Return the [X, Y] coordinate for the center point of the cell that contains the specified text.  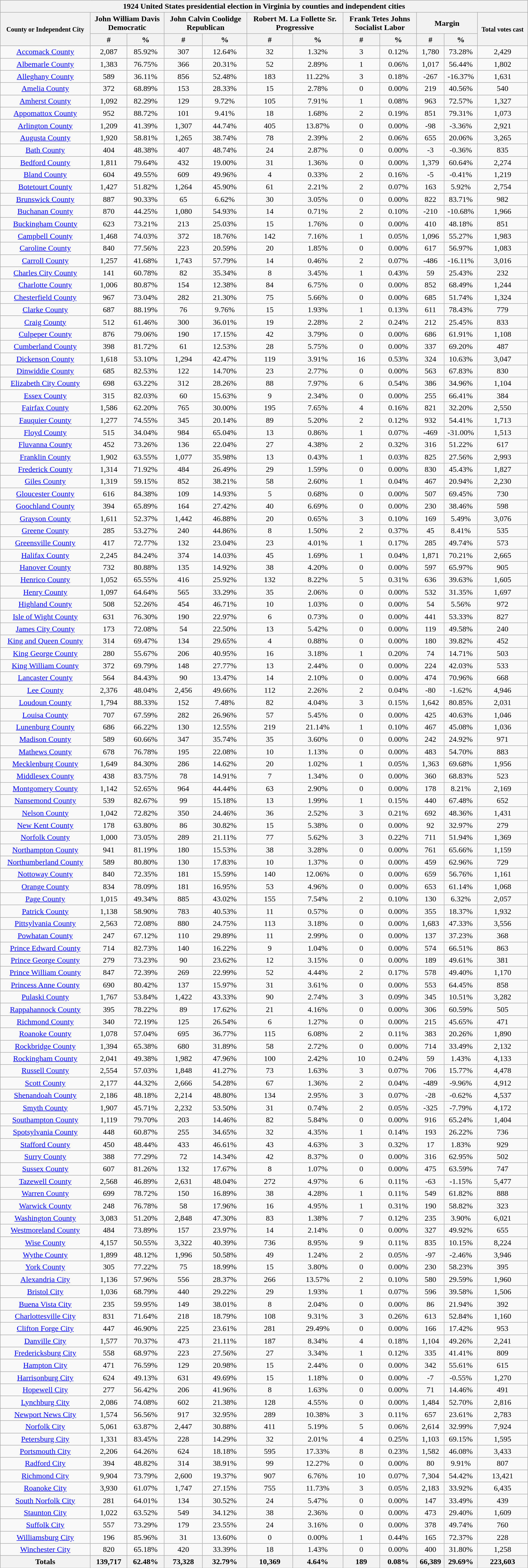
82.67% [146, 801]
38.21% [225, 481]
2,232 [183, 1107]
Danville City [45, 1341]
2.52% [318, 813]
1,577 [109, 1341]
Fauquier County [45, 420]
941 [109, 850]
13.87% [318, 125]
2.78% [318, 89]
44.32% [146, 1083]
Harrisonburg City [45, 1378]
1.03% [318, 604]
1.34% [318, 776]
2,563 [109, 923]
38.01% [225, 1304]
1,022 [109, 1513]
Northampton County [45, 850]
916 [431, 1120]
508 [109, 604]
65.55% [146, 580]
34.96% [461, 383]
13.57% [318, 1279]
109 [183, 494]
3,930 [109, 1488]
47.96% [225, 1058]
2,177 [109, 1083]
22.99% [225, 973]
7.91% [318, 101]
Franklin County [45, 457]
1,277 [109, 420]
3.91% [318, 359]
41.27% [225, 1071]
Floyd County [45, 432]
266 [269, 1279]
17.42% [461, 1328]
69.45% [461, 494]
Hopewell City [45, 1390]
Nottoway County [45, 874]
1,108 [503, 334]
1,015 [109, 899]
56.42% [146, 1390]
Robert M. La Follette Sr.Progressive [295, 23]
929 [503, 1145]
3.34% [318, 1353]
7,924 [503, 1427]
157 [183, 1230]
Winchester City [45, 1550]
2,993 [503, 457]
2.28% [318, 322]
312 [183, 383]
14.34% [225, 1157]
84.38% [146, 494]
491 [503, 1390]
40.63% [461, 715]
Frederick County [45, 469]
2,848 [183, 1218]
-3 [431, 150]
8.37% [318, 1157]
Middlesex County [45, 776]
2,057 [503, 899]
14.29% [225, 1439]
90.33% [146, 199]
69.79% [146, 666]
833 [503, 322]
2,041 [109, 1058]
2,456 [183, 690]
4,172 [503, 1107]
3.61% [318, 985]
Rappahannock County [45, 1009]
20.98% [225, 1365]
136 [183, 445]
1,046 [503, 715]
984 [183, 432]
30.00% [225, 408]
17.67% [225, 1169]
Chesterfield County [45, 297]
611 [431, 310]
164 [183, 506]
1,871 [431, 555]
653 [431, 887]
63.55% [146, 457]
779 [503, 310]
1,468 [109, 236]
1,609 [503, 1513]
-489 [431, 1083]
Albemarle County [45, 64]
Elizabeth City County [45, 383]
337 [431, 346]
6.62% [225, 199]
4.44% [318, 973]
Richmond City [45, 1476]
2,206 [109, 1451]
16.89% [225, 1194]
3.16% [318, 1525]
64.45% [461, 985]
580 [431, 1279]
193 [431, 1132]
272 [269, 1181]
56.76% [461, 874]
74 [431, 653]
33.29% [225, 592]
Buena Vista City [45, 1304]
69.47% [146, 641]
765 [183, 408]
Dickenson County [45, 359]
85.92% [146, 52]
20.59% [225, 248]
0.88% [318, 641]
67.83% [461, 371]
Hanover County [45, 568]
18.37% [461, 911]
558 [109, 1353]
65.38% [146, 1046]
1,586 [109, 408]
15.53% [225, 850]
34.12% [225, 1513]
578 [431, 973]
64.01% [146, 1500]
1,379 [431, 162]
57.04% [146, 1034]
885 [183, 899]
81.19% [146, 850]
459 [431, 862]
44.25% [146, 212]
225 [183, 1328]
863 [503, 948]
-325 [431, 1107]
636 [431, 580]
1,422 [183, 997]
2,550 [503, 408]
79.06% [146, 334]
Nelson County [45, 813]
71.92% [146, 469]
1924 United States presidential election in Virginia by counties and independent cities [264, 6]
66.51% [461, 948]
14.71% [461, 653]
1,899 [109, 1255]
15.63% [225, 396]
26.49% [225, 469]
2,241 [503, 1341]
60.64% [461, 162]
70.37% [146, 1341]
0.33% [318, 175]
1,017 [431, 64]
1,170 [503, 973]
Greene County [45, 531]
187 [269, 1341]
0.23% [398, 1451]
John Calvin CoolidgeRepublican [206, 23]
67 [269, 1083]
31.80% [461, 1550]
761 [431, 850]
1,982 [183, 1058]
166 [431, 1328]
7.16% [318, 236]
49.69% [225, 1378]
963 [431, 101]
62.96% [461, 862]
690 [109, 985]
54.28% [225, 1083]
4,478 [503, 1071]
224 [431, 666]
83.71% [461, 199]
60 [183, 396]
563 [431, 371]
1,780 [431, 52]
5.62% [318, 838]
46.08% [461, 1451]
374 [183, 555]
85.96% [146, 1537]
971 [503, 739]
711 [431, 838]
1,902 [109, 457]
Spotsylvania County [45, 1132]
31.35% [461, 592]
-9.96% [461, 1083]
42.47% [225, 359]
2,245 [109, 555]
6.08% [318, 1034]
84.43% [146, 678]
2,783 [503, 1414]
223,603 [503, 1562]
10.63% [461, 359]
88.19% [146, 310]
12.06% [318, 874]
917 [183, 1414]
856 [183, 76]
598 [503, 506]
858 [503, 985]
53.50% [225, 1107]
27.77% [225, 666]
1,209 [109, 125]
60.59% [461, 1009]
Highland County [45, 604]
-2.46% [461, 1255]
0.20% [398, 653]
1,078 [109, 1034]
148 [183, 666]
73 [269, 1071]
1,258 [503, 1550]
825 [431, 457]
323 [503, 1206]
51.94% [461, 838]
49.58% [461, 629]
2.06% [318, 592]
101 [183, 113]
29.22% [225, 1292]
4.95% [318, 1206]
King William County [45, 666]
4.35% [318, 1132]
2,376 [109, 690]
540 [503, 89]
1,811 [109, 162]
61.07% [146, 1488]
Lynchburg City [45, 1402]
2,214 [183, 1095]
3,946 [503, 1255]
Campbell County [45, 236]
72.39% [146, 973]
6.32% [461, 899]
2.42% [318, 1058]
0.09% [398, 997]
366 [183, 64]
483 [431, 752]
72.57% [461, 101]
12.53% [225, 346]
49.66% [225, 690]
18.18% [225, 1451]
60.87% [146, 1132]
1.99% [318, 801]
0.03% [398, 457]
9.72% [225, 101]
76 [183, 310]
81.72% [146, 346]
1,802 [503, 64]
1,920 [109, 138]
-3.36% [461, 125]
-267 [431, 76]
67.12% [146, 936]
Fairfax County [45, 408]
65.89% [146, 506]
35.34% [225, 273]
4.04% [318, 702]
880 [183, 923]
80.42% [146, 985]
-5 [431, 175]
2,921 [503, 125]
1,244 [503, 285]
Total votes cast [503, 29]
67.59% [146, 715]
Fluvanna County [45, 445]
46.88% [225, 518]
Dinwiddie County [45, 371]
80 [431, 1464]
232 [503, 273]
49.34% [146, 899]
Loudoun County [45, 702]
-0.36% [461, 150]
1,219 [503, 175]
17.62% [225, 1009]
1,097 [109, 592]
5.20% [318, 420]
1.83% [461, 1145]
66.41% [461, 396]
5.42% [318, 629]
49.13% [146, 1378]
47.30% [225, 1218]
2.21% [318, 187]
615 [503, 1365]
4.96% [318, 887]
Warren County [45, 1194]
62.95% [461, 1157]
84 [269, 285]
1,327 [503, 101]
21.38% [225, 1402]
76.30% [146, 617]
417 [109, 543]
0.13% [398, 310]
24.75% [225, 923]
9.91% [461, 1464]
60.66% [146, 739]
Clarke County [45, 310]
51.74% [461, 297]
74.03% [146, 236]
972 [503, 604]
Rockbridge County [45, 1046]
82.53% [146, 371]
30.88% [225, 1427]
28 [269, 346]
4,537 [503, 1095]
4.63% [318, 1145]
3.90% [461, 1218]
502 [503, 1157]
Bedford County [45, 162]
340 [109, 1022]
953 [503, 1328]
2.26% [318, 690]
-7 [431, 1378]
2.34% [318, 396]
0.25% [398, 1439]
36 [269, 813]
69.68% [461, 764]
31.89% [225, 1046]
0.86% [318, 432]
1,956 [503, 764]
142 [269, 236]
-7.79% [461, 1107]
Russell County [45, 1071]
507 [431, 494]
1,052 [109, 580]
2.77% [318, 371]
22.04% [225, 445]
27.42% [225, 506]
574 [431, 948]
73.89% [146, 1230]
2,183 [431, 1488]
269 [183, 973]
53.10% [146, 359]
1,683 [431, 923]
141 [109, 273]
-16.11% [461, 261]
Petersburg City [45, 1439]
33.39% [225, 1550]
1,605 [503, 580]
2.01% [318, 1439]
King George County [45, 653]
15.18% [225, 801]
6,435 [503, 1488]
821 [431, 408]
Essex County [45, 396]
1,983 [503, 236]
25.92% [225, 580]
7.65% [318, 408]
122 [183, 371]
45.65% [461, 1022]
2,600 [183, 1476]
565 [183, 592]
425 [431, 715]
280 [109, 653]
Prince William County [45, 973]
11.73% [318, 1488]
45.71% [146, 1107]
49.38% [146, 1058]
35.74% [225, 739]
Augusta County [45, 138]
78.72% [146, 1194]
454 [183, 604]
8.41% [461, 531]
247 [109, 936]
964 [183, 789]
61.82% [461, 1194]
573 [503, 543]
21.94% [461, 1304]
83.75% [146, 776]
755 [269, 1488]
39.82% [461, 641]
242 [431, 739]
52.65% [146, 789]
73.28% [461, 52]
46.61% [225, 1145]
65.66% [461, 850]
68.83% [461, 776]
County or Independent City [45, 29]
-210 [431, 212]
687 [109, 310]
2,631 [183, 1181]
0.65% [318, 518]
68.79% [146, 1292]
2,031 [503, 702]
3,083 [109, 1218]
212 [431, 322]
1,119 [109, 1120]
368 [503, 936]
Shenandoah County [45, 1095]
3,265 [503, 138]
623 [109, 224]
-80 [431, 690]
25.43% [461, 273]
203 [183, 1120]
1,907 [109, 1107]
Northumberland County [45, 862]
12 [269, 960]
9.31% [318, 1316]
-10.68% [461, 212]
14.03% [225, 555]
1,161 [503, 874]
2,568 [109, 1181]
62.48% [146, 1562]
1,369 [503, 838]
Scott County [45, 1083]
698 [109, 383]
392 [503, 1304]
Craig County [45, 322]
888 [503, 1194]
597 [431, 568]
1,713 [503, 420]
54.42% [461, 1476]
831 [109, 1316]
Roanoke County [45, 1034]
29.40% [461, 1513]
43.02% [225, 899]
6.76% [318, 1476]
8.22% [318, 580]
Prince Edward County [45, 948]
1.37% [318, 862]
24.92% [461, 739]
533 [503, 666]
37.23% [461, 936]
Surry County [45, 1157]
2,169 [503, 789]
707 [109, 715]
21.14% [318, 727]
4,157 [109, 1243]
Sussex County [45, 1169]
Louisa County [45, 715]
56.97% [461, 248]
1,068 [503, 887]
57 [269, 715]
0.53% [398, 359]
Bath County [45, 150]
52.37% [146, 518]
71 [431, 1390]
-469 [431, 432]
38.46% [461, 506]
2,274 [503, 162]
2,087 [109, 52]
907 [269, 1476]
81.26% [146, 1169]
77.22% [146, 1267]
29.89% [225, 936]
128 [269, 1402]
-0.62% [461, 1095]
17.83% [225, 862]
3.28% [318, 850]
1.69% [318, 555]
149 [183, 1304]
Newport News City [45, 1414]
5.66% [318, 297]
17 [431, 1145]
1,649 [109, 764]
169 [431, 518]
1,848 [183, 1071]
248 [109, 1206]
84.30% [146, 764]
65.18% [146, 1550]
Clifton Forge City [45, 1328]
3.60% [318, 739]
887 [109, 199]
153 [183, 89]
112 [269, 690]
678 [109, 752]
595 [269, 1451]
49.26% [461, 1341]
2,816 [503, 1402]
1,582 [431, 1451]
3,016 [503, 261]
32.97% [461, 825]
8.34% [318, 1341]
613 [431, 1316]
760 [503, 1525]
604 [109, 175]
Roanoke City [45, 1488]
5.92% [461, 187]
277 [109, 1390]
1.18% [318, 1378]
73.05% [146, 838]
657 [431, 1414]
809 [503, 1353]
932 [431, 420]
5.47% [318, 1500]
21.30% [225, 297]
48.12% [146, 1255]
21 [269, 1009]
Williamsburg City [45, 1537]
2.72% [318, 1046]
15.77% [461, 1071]
154 [183, 285]
-16.37% [461, 76]
17.33% [318, 1451]
12.64% [225, 52]
147 [431, 1500]
1,506 [503, 1292]
40 [269, 506]
55.67% [146, 653]
125 [183, 1022]
26.96% [225, 715]
13,421 [503, 1476]
Princess Anne County [45, 985]
347 [183, 739]
1,427 [109, 187]
-97 [431, 1255]
45.08% [461, 727]
532 [431, 592]
1,890 [503, 1034]
1,142 [109, 789]
52.70% [461, 1402]
0.73% [318, 617]
2.10% [318, 678]
Buchanan County [45, 212]
24.46% [225, 813]
307 [183, 52]
80.80% [146, 862]
79.70% [146, 1120]
Buckingham County [45, 224]
834 [109, 887]
51.20% [146, 1218]
381 [503, 960]
63.87% [146, 1427]
Amelia County [45, 89]
0.57% [318, 911]
20.14% [225, 420]
1,270 [503, 1378]
-28 [431, 1095]
40.56% [461, 89]
4.55% [318, 1402]
83 [269, 1218]
32.79% [225, 1562]
32.95% [225, 1414]
433 [183, 1145]
4.38% [318, 445]
8,224 [503, 1243]
82.73% [146, 948]
Nansemond County [45, 801]
Arlington County [45, 125]
7.54% [318, 899]
Halifax County [45, 555]
16.22% [225, 948]
65.24% [461, 1120]
23.97% [225, 1230]
79.31% [461, 113]
28.26% [225, 383]
22.97% [225, 617]
South Norfolk City [45, 1500]
52.48% [225, 76]
416 [183, 580]
1,595 [503, 1439]
40.53% [225, 911]
1,324 [503, 297]
14.92% [225, 568]
2.99% [318, 936]
905 [503, 568]
10,369 [269, 1562]
952 [109, 113]
870 [109, 212]
Washington County [45, 1218]
-98 [431, 125]
61.91% [461, 334]
2.14% [318, 1230]
2,754 [503, 187]
59.15% [146, 481]
64.26% [146, 1451]
342 [431, 1365]
46.89% [146, 1181]
29.69% [461, 1562]
1,611 [109, 518]
10.51% [461, 997]
73.79% [146, 1476]
386 [431, 383]
72.37% [461, 1537]
706 [431, 1071]
63.59% [461, 1169]
48.74% [225, 150]
67.48% [461, 801]
Totals [45, 1562]
Hampton City [45, 1365]
72.35% [146, 874]
0.46% [318, 261]
407 [183, 150]
324 [431, 359]
55.61% [461, 1365]
699 [109, 1194]
77.29% [146, 1157]
30.52% [225, 1500]
847 [109, 973]
Southampton County [45, 1120]
2,429 [503, 52]
49.96% [225, 175]
1,314 [109, 469]
Amherst County [45, 101]
38.91% [225, 1464]
1,331 [109, 1439]
213 [183, 224]
52.26% [146, 604]
1,932 [503, 911]
0.54% [398, 383]
41.68% [146, 261]
668 [503, 678]
79.64% [146, 162]
1,096 [431, 236]
982 [503, 199]
438 [109, 776]
Mathews County [45, 752]
65.97% [461, 568]
5.19% [318, 1427]
New Kent County [45, 825]
2,230 [503, 481]
73.29% [146, 1525]
36.01% [225, 322]
3.05% [318, 199]
448 [109, 1132]
876 [109, 334]
72.82% [146, 813]
Margin [447, 23]
1,642 [431, 702]
29.65% [225, 641]
1,073 [503, 113]
2,086 [109, 1402]
1,138 [109, 911]
Smyth County [45, 1107]
45.43% [461, 469]
4,946 [503, 690]
384 [503, 396]
553 [431, 985]
44.74% [225, 125]
14.70% [225, 371]
Caroline County [45, 248]
20.31% [225, 64]
17.96% [225, 1206]
10.15% [461, 1243]
26.54% [225, 1022]
1,103 [431, 1439]
692 [431, 813]
73.26% [146, 445]
25.03% [225, 224]
69.20% [461, 346]
Mecklenburg County [45, 764]
1,077 [183, 457]
77 [269, 838]
474 [431, 678]
47.33% [461, 923]
7,304 [431, 1476]
1,083 [503, 248]
33.92% [461, 1488]
30 [269, 199]
20.94% [461, 481]
2,132 [503, 1046]
54.93% [225, 212]
63.52% [146, 1513]
503 [503, 653]
48.82% [146, 1464]
34.04% [146, 432]
Westmoreland County [45, 1230]
420 [183, 1550]
-0.55% [461, 1378]
82.03% [146, 396]
4.16% [318, 1009]
1.04% [318, 948]
13.60% [225, 1537]
1,442 [183, 518]
398 [109, 346]
40.95% [225, 653]
63.22% [146, 383]
Orange County [45, 887]
44.86% [225, 531]
1,631 [503, 76]
1,767 [109, 997]
7.97% [318, 383]
-63 [431, 1181]
0.37% [398, 531]
Norfolk County [45, 838]
Wise County [45, 1243]
8.21% [461, 789]
Accomack County [45, 52]
1,363 [431, 764]
652 [503, 801]
535 [503, 531]
306 [431, 1009]
4.97% [318, 1181]
73.21% [146, 224]
215 [431, 1022]
732 [109, 568]
43 [269, 1145]
36.11% [146, 76]
Isle of Wight County [45, 617]
32.99% [461, 1427]
183 [269, 76]
609 [183, 175]
61.14% [461, 887]
2,614 [431, 1427]
76.59% [146, 1365]
22.50% [225, 629]
659 [431, 874]
1,697 [503, 592]
45.90% [225, 187]
4.64% [318, 1562]
58.82% [461, 1206]
Lee County [45, 690]
3,047 [503, 359]
Pulaski County [45, 997]
1,431 [503, 813]
1,394 [109, 1046]
Carroll County [45, 261]
0.19% [398, 113]
York County [45, 1267]
505 [503, 1009]
410 [431, 224]
48.38% [146, 150]
46.90% [146, 1328]
115 [269, 1034]
88 [269, 383]
7.48% [225, 702]
41.41% [461, 1353]
1.13% [318, 752]
447 [109, 1328]
51.82% [146, 187]
65 [183, 199]
Henrico County [45, 580]
John William Davis Democratic [127, 23]
2,186 [109, 1095]
113 [269, 923]
66.22% [146, 727]
50.58% [225, 1255]
1.07% [318, 1169]
0.21% [398, 813]
730 [503, 494]
6.75% [318, 285]
Powhatan County [45, 936]
556 [183, 1279]
80.88% [146, 568]
70.21% [461, 555]
3,556 [503, 923]
23.55% [225, 1525]
Madison County [45, 739]
820 [109, 1550]
13.47% [225, 678]
100 [269, 1058]
1,080 [183, 212]
327 [431, 1230]
1.02% [318, 764]
405 [269, 125]
61.46% [146, 322]
46.71% [225, 604]
110 [183, 936]
108 [269, 1316]
300 [183, 322]
30.82% [225, 825]
2.87% [318, 150]
557 [109, 1525]
15.59% [225, 874]
Henry County [45, 592]
52.84% [461, 1316]
14.62% [225, 764]
63.80% [146, 825]
695 [183, 1034]
1,747 [183, 1488]
35.98% [225, 457]
1,404 [503, 1120]
64.64% [146, 592]
596 [431, 1292]
Staunton City [45, 1513]
Bland County [45, 175]
12.27% [318, 1464]
Lunenburg County [45, 727]
60.78% [146, 273]
-1.62% [461, 690]
78.09% [146, 887]
Pittsylvania County [45, 923]
0.14% [398, 1132]
Appomattox County [45, 113]
Alleghany County [45, 76]
827 [503, 617]
29.49% [318, 1328]
5.84% [318, 1120]
1,383 [109, 64]
487 [503, 346]
388 [109, 1157]
218 [183, 1316]
3,322 [183, 1243]
6,021 [503, 1218]
3.15% [318, 960]
39.58% [461, 1292]
1,827 [503, 469]
Norfolk City [45, 1427]
1,618 [109, 359]
42.03% [461, 666]
58.81% [146, 138]
3,433 [503, 1451]
475 [431, 1169]
36.77% [225, 1034]
135 [183, 568]
73.23% [146, 960]
25.45% [461, 322]
Grayson County [45, 518]
59.95% [146, 1304]
68.49% [461, 285]
53.27% [146, 531]
139,717 [109, 1562]
73,328 [183, 1562]
77.56% [146, 248]
49 [269, 1255]
29.59% [461, 1279]
6.69% [318, 506]
Stafford County [45, 1145]
5.38% [318, 825]
1,996 [183, 1255]
2.39% [318, 138]
2,665 [503, 555]
54.70% [461, 752]
3,282 [503, 997]
564 [109, 678]
Wythe County [45, 1255]
Charlottesville City [45, 1316]
38.74% [225, 138]
2,554 [109, 1071]
1,136 [109, 1279]
1,092 [109, 101]
378 [431, 1525]
0.71% [318, 212]
1,319 [109, 481]
58.90% [146, 911]
57.03% [146, 1071]
48.44% [146, 1145]
65.04% [225, 432]
53.33% [461, 617]
4,133 [503, 1058]
54.41% [461, 420]
14.93% [225, 494]
2,666 [183, 1083]
14.91% [225, 776]
88.72% [146, 113]
523 [503, 776]
539 [109, 801]
Tazewell County [45, 1181]
27.15% [225, 1488]
82.29% [146, 101]
1.27% [318, 1022]
34.65% [225, 1132]
56.44% [461, 64]
74.08% [146, 1402]
439 [503, 1500]
2.04% [318, 1304]
Giles County [45, 481]
305 [109, 1267]
57.96% [146, 1279]
57.79% [225, 261]
1,513 [503, 432]
78.22% [146, 1009]
20.06% [461, 138]
-486 [431, 261]
39.63% [461, 580]
68.97% [146, 1353]
196 [109, 1537]
0.74% [318, 1107]
155 [269, 899]
88.33% [146, 702]
50.55% [146, 1243]
152 [183, 702]
72.77% [146, 543]
9.76% [225, 310]
1.85% [318, 248]
Portsmouth City [45, 1451]
2,447 [183, 1427]
286 [183, 764]
335 [431, 1353]
4.28% [318, 1194]
53 [269, 887]
Gloucester County [45, 494]
40.39% [225, 1243]
163 [431, 187]
71.64% [146, 1316]
9,904 [109, 1476]
66,389 [431, 1562]
69.15% [461, 1439]
92 [431, 825]
1,574 [109, 1414]
Greensville County [45, 543]
84.24% [146, 555]
76.75% [146, 64]
0.22% [398, 838]
Cumberland County [45, 346]
5,061 [109, 1427]
49.92% [461, 1230]
Suffolk City [45, 1525]
2.95% [318, 1095]
3.79% [318, 334]
822 [431, 199]
11.22% [318, 76]
1.76% [318, 224]
1,294 [183, 359]
883 [503, 752]
747 [503, 1169]
Botetourt County [45, 187]
63 [269, 789]
1,307 [183, 125]
1,264 [183, 187]
49.55% [146, 175]
8.95% [318, 1243]
20.26% [461, 1034]
441 [431, 617]
18.79% [225, 1316]
74.55% [146, 420]
165 [431, 1537]
5.56% [461, 604]
616 [109, 494]
360 [431, 776]
Rockingham County [45, 1058]
70.96% [461, 678]
Charlotte County [45, 285]
1,743 [183, 261]
41.39% [146, 125]
1,159 [503, 850]
383 [431, 1034]
41.96% [225, 1390]
2.74% [318, 997]
967 [109, 297]
1,966 [503, 212]
78.43% [461, 310]
51.22% [461, 445]
1.68% [318, 113]
Fredericksburg City [45, 1353]
72.19% [146, 1022]
80.87% [146, 285]
15.97% [225, 985]
23.62% [225, 960]
729 [503, 862]
18.76% [225, 236]
1,006 [109, 285]
9.41% [225, 113]
58.23% [461, 1267]
1,265 [183, 138]
19 [269, 322]
1.38% [318, 1218]
1,257 [109, 261]
10.38% [318, 1414]
22.08% [225, 752]
515 [109, 432]
Montgomery County [45, 789]
1,042 [109, 813]
Brunswick County [45, 199]
62.20% [146, 408]
83.45% [146, 1439]
400 [431, 1550]
44.44% [225, 789]
5.49% [461, 518]
1,160 [503, 1316]
1,484 [431, 1402]
55.27% [461, 236]
43.33% [225, 997]
48.80% [225, 1095]
2.90% [318, 789]
Lancaster County [45, 678]
56.56% [146, 1414]
-0.41% [461, 175]
1,794 [109, 702]
450 [109, 1145]
4.20% [318, 568]
19.37% [225, 1476]
Page County [45, 899]
404 [109, 150]
32.20% [461, 408]
-31.00% [461, 432]
315 [109, 396]
80.85% [461, 702]
350 [183, 813]
49.40% [461, 973]
19.00% [225, 162]
1,960 [503, 1279]
5.45% [318, 715]
512 [109, 322]
432 [183, 162]
411 [269, 1427]
3,076 [503, 518]
355 [431, 911]
150 [183, 1194]
5.75% [318, 346]
23.04% [225, 543]
28.33% [225, 89]
1.50% [318, 531]
1.24% [318, 1255]
1.32% [318, 52]
Warwick County [45, 1206]
105 [269, 101]
Bristol City [45, 1292]
179 [183, 1525]
Frank Tetes JohnsSocialist Labor [380, 23]
0.26% [398, 1316]
602 [183, 1402]
53.84% [146, 997]
49.61% [461, 960]
4,912 [503, 1083]
Culpeper County [45, 334]
King and Queen County [45, 641]
0.44% [398, 1537]
0.68% [318, 494]
5,477 [503, 1181]
607 [109, 1169]
2.36% [318, 1513]
-1.15% [461, 1181]
Goochland County [45, 506]
12.38% [225, 285]
173 [109, 629]
17.15% [225, 334]
28.37% [225, 1279]
783 [183, 911]
Alexandria City [45, 1279]
26.22% [461, 1132]
3.80% [318, 1267]
2.89% [318, 64]
807 [503, 1464]
68.89% [146, 89]
73.04% [146, 297]
Prince George County [45, 960]
48.36% [461, 813]
James City County [45, 629]
Radford City [45, 1464]
1,000 [109, 838]
Charles City County [45, 273]
1.59% [318, 469]
Richmond County [45, 1022]
Patrick County [45, 911]
2.60% [318, 481]
16.95% [225, 887]
72 [183, 1157]
680 [183, 1046]
3.45% [318, 273]
18.99% [225, 1267]
4.01% [318, 543]
12.55% [225, 727]
